Extract the (x, y) coordinate from the center of the cell holding the provided text.  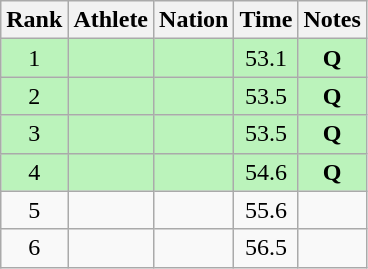
4 (34, 172)
56.5 (266, 248)
Nation (194, 20)
55.6 (266, 210)
3 (34, 134)
Athlete (111, 20)
Rank (34, 20)
1 (34, 58)
54.6 (266, 172)
5 (34, 210)
2 (34, 96)
Time (266, 20)
Notes (332, 20)
53.1 (266, 58)
6 (34, 248)
